Scan for the cell matching the given text and deliver its (X, Y) coordinate at center. 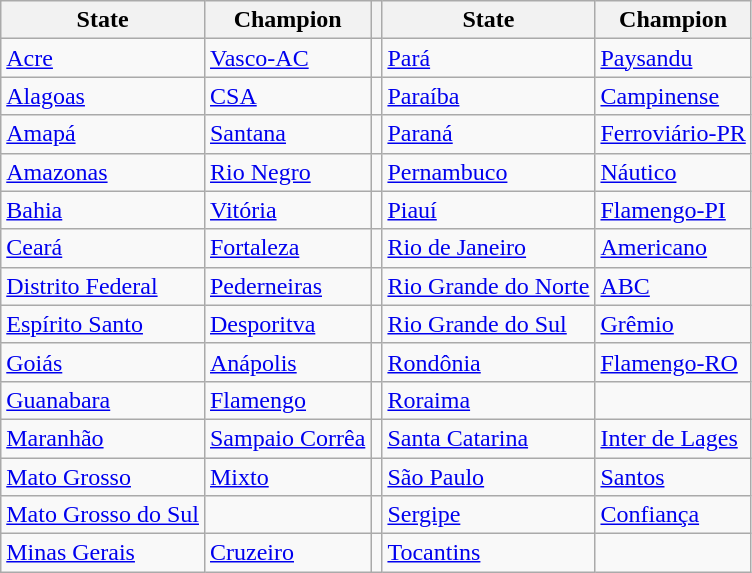
Roraima (488, 400)
Confiança (673, 515)
Pará (488, 58)
Maranhão (103, 438)
ABC (673, 286)
Paysandu (673, 58)
Mato Grosso (103, 477)
Flamengo-PI (673, 210)
Pederneiras (287, 286)
Mixto (287, 477)
Rio de Janeiro (488, 248)
Sampaio Corrêa (287, 438)
Grêmio (673, 324)
Fortaleza (287, 248)
Flamengo-RO (673, 362)
Santa Catarina (488, 438)
Amapá (103, 134)
CSA (287, 96)
Desporitva (287, 324)
Rondônia (488, 362)
Santana (287, 134)
Paraíba (488, 96)
Santos (673, 477)
Minas Gerais (103, 553)
Cruzeiro (287, 553)
Rio Grande do Sul (488, 324)
Ceará (103, 248)
Rio Negro (287, 172)
Vasco-AC (287, 58)
Anápolis (287, 362)
Rio Grande do Norte (488, 286)
Alagoas (103, 96)
Vitória (287, 210)
Distrito Federal (103, 286)
Americano (673, 248)
Guanabara (103, 400)
Paraná (488, 134)
Inter de Lages (673, 438)
Tocantins (488, 553)
Acre (103, 58)
Náutico (673, 172)
Ferroviário-PR (673, 134)
Mato Grosso do Sul (103, 515)
Campinense (673, 96)
Pernambuco (488, 172)
Flamengo (287, 400)
Sergipe (488, 515)
Goiás (103, 362)
Bahia (103, 210)
Amazonas (103, 172)
São Paulo (488, 477)
Piauí (488, 210)
Espírito Santo (103, 324)
